Output the (X, Y) coordinate of the center of the cell containing the given text.  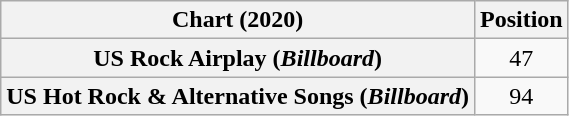
Position (521, 20)
US Rock Airplay (Billboard) (238, 58)
94 (521, 96)
Chart (2020) (238, 20)
US Hot Rock & Alternative Songs (Billboard) (238, 96)
47 (521, 58)
